Pinpoint the cell where the given text exists, returning its [X, Y] midpoint coordinate. 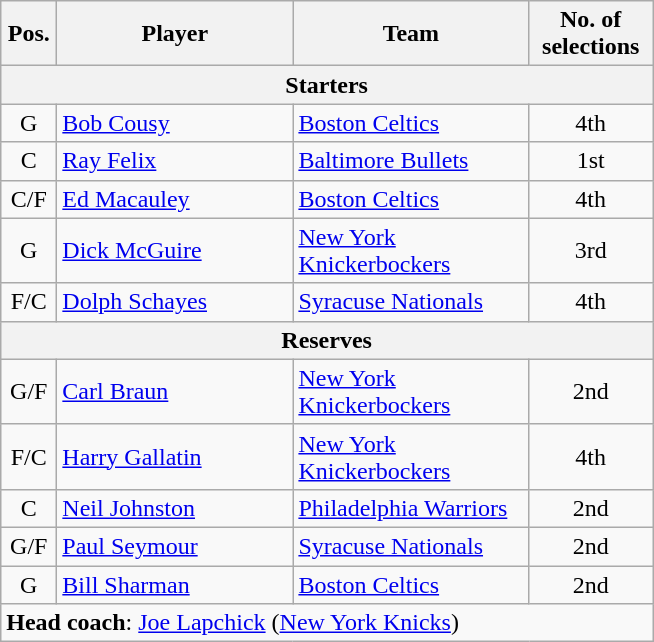
Bill Sharman [175, 585]
Paul Seymour [175, 546]
Dick McGuire [175, 250]
Pos. [29, 34]
Ray Felix [175, 161]
Dolph Schayes [175, 302]
Bob Cousy [175, 123]
1st [591, 161]
Reserves [327, 340]
Ed Macauley [175, 199]
No. of selections [591, 34]
Philadelphia Warriors [411, 508]
Player [175, 34]
Team [411, 34]
C/F [29, 199]
Baltimore Bullets [411, 161]
3rd [591, 250]
Neil Johnston [175, 508]
Head coach: Joe Lapchick (New York Knicks) [327, 623]
Starters [327, 85]
Harry Gallatin [175, 456]
Carl Braun [175, 392]
